Pinpoint the cell where the given text exists, returning its [x, y] midpoint coordinate. 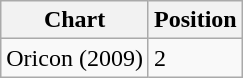
Position [195, 20]
2 [195, 58]
Oricon (2009) [75, 58]
Chart [75, 20]
